Return (x, y) of the center of cell containing provided text 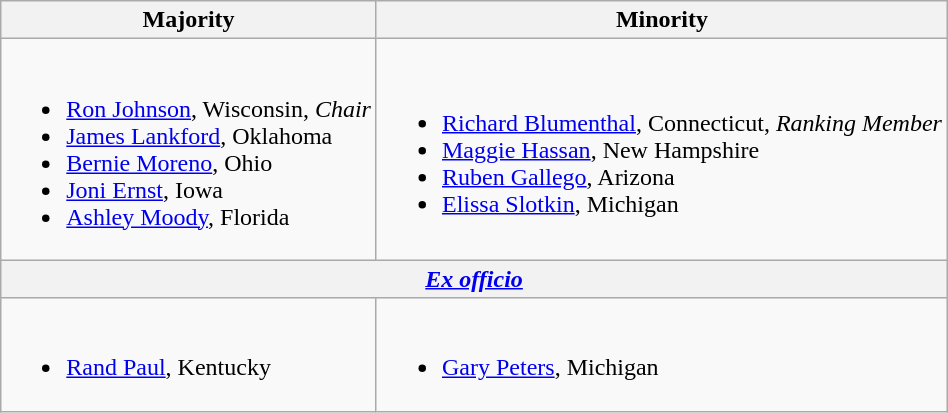
Ex officio (474, 279)
Richard Blumenthal, Connecticut, Ranking MemberMaggie Hassan, New HampshireRuben Gallego, ArizonaElissa Slotkin, Michigan (662, 150)
Majority (189, 20)
Minority (662, 20)
Gary Peters, Michigan (662, 354)
Rand Paul, Kentucky (189, 354)
Ron Johnson, Wisconsin, ChairJames Lankford, OklahomaBernie Moreno, OhioJoni Ernst, IowaAshley Moody, Florida (189, 150)
